Pinpoint the cell where the given text exists, returning its [X, Y] midpoint coordinate. 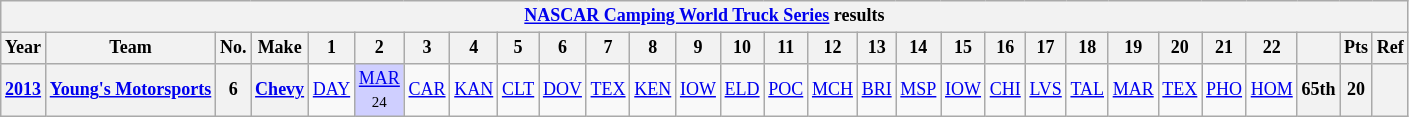
Chevy [280, 90]
Pts [1356, 48]
12 [833, 48]
1 [331, 48]
Team [130, 48]
DOV [563, 90]
HOM [1272, 90]
4 [474, 48]
Young's Motorsports [130, 90]
3 [427, 48]
MAR [1133, 90]
CAR [427, 90]
MSP [918, 90]
Year [24, 48]
MAR24 [379, 90]
MCH [833, 90]
18 [1087, 48]
CLT [518, 90]
TAL [1087, 90]
2013 [24, 90]
LVS [1046, 90]
Make [280, 48]
NASCAR Camping World Truck Series results [704, 16]
17 [1046, 48]
POC [786, 90]
21 [1224, 48]
PHO [1224, 90]
Ref [1390, 48]
22 [1272, 48]
KAN [474, 90]
16 [1005, 48]
10 [742, 48]
BRI [876, 90]
14 [918, 48]
CHI [1005, 90]
DAY [331, 90]
11 [786, 48]
65th [1318, 90]
2 [379, 48]
KEN [653, 90]
15 [964, 48]
8 [653, 48]
5 [518, 48]
19 [1133, 48]
7 [608, 48]
No. [234, 48]
13 [876, 48]
ELD [742, 90]
9 [698, 48]
